Return the [X, Y] coordinate for the center point of the cell that contains the specified text.  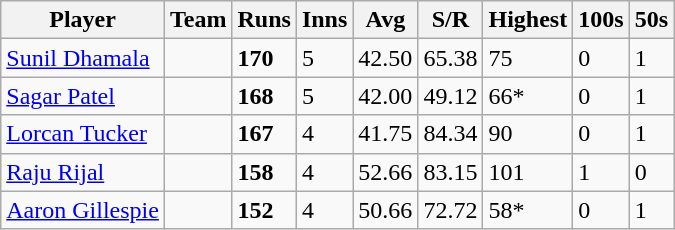
168 [264, 96]
75 [528, 58]
83.15 [450, 172]
170 [264, 58]
65.38 [450, 58]
100s [601, 20]
Aaron Gillespie [83, 210]
Sagar Patel [83, 96]
41.75 [386, 134]
52.66 [386, 172]
152 [264, 210]
84.34 [450, 134]
Highest [528, 20]
Raju Rijal [83, 172]
90 [528, 134]
101 [528, 172]
Team [198, 20]
Avg [386, 20]
S/R [450, 20]
Player [83, 20]
66* [528, 96]
158 [264, 172]
49.12 [450, 96]
167 [264, 134]
72.72 [450, 210]
42.00 [386, 96]
50s [651, 20]
Lorcan Tucker [83, 134]
Inns [324, 20]
42.50 [386, 58]
Sunil Dhamala [83, 58]
Runs [264, 20]
58* [528, 210]
50.66 [386, 210]
